Output the [X, Y] coordinate of the center of the cell containing the given text.  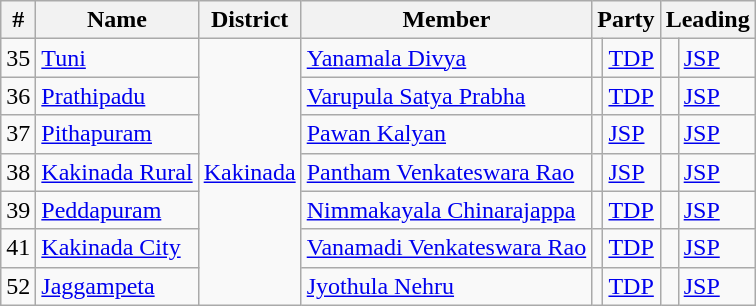
Varupula Satya Prabha [446, 96]
Name [117, 20]
Party [626, 20]
Nimmakayala Chinarajappa [446, 210]
Pithapuram [117, 134]
Pantham Venkateswara Rao [446, 172]
Leading [708, 20]
Jaggampeta [117, 286]
Prathipadu [117, 96]
52 [18, 286]
# [18, 20]
35 [18, 58]
36 [18, 96]
Kakinada City [117, 248]
37 [18, 134]
Tuni [117, 58]
Yanamala Divya [446, 58]
41 [18, 248]
District [250, 20]
Member [446, 20]
38 [18, 172]
Kakinada Rural [117, 172]
Peddapuram [117, 210]
Vanamadi Venkateswara Rao [446, 248]
Pawan Kalyan [446, 134]
39 [18, 210]
Kakinada [250, 172]
Jyothula Nehru [446, 286]
